Detect which cell encompasses the target text, then output its [X, Y] center coordinate. 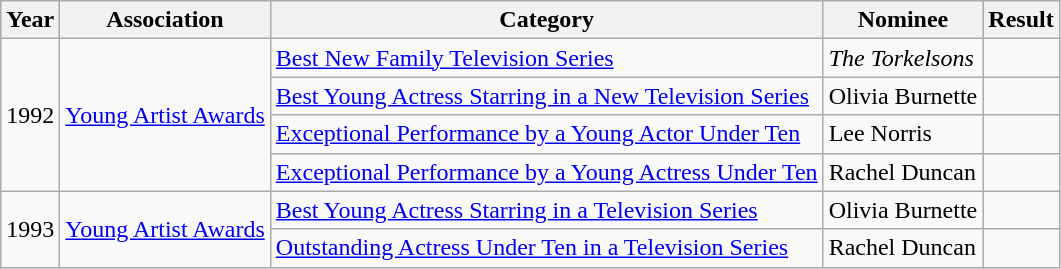
Best New Family Television Series [546, 58]
Lee Norris [903, 134]
Best Young Actress Starring in a New Television Series [546, 96]
Exceptional Performance by a Young Actor Under Ten [546, 134]
Year [30, 20]
Category [546, 20]
Outstanding Actress Under Ten in a Television Series [546, 248]
1992 [30, 115]
Association [165, 20]
Result [1021, 20]
Exceptional Performance by a Young Actress Under Ten [546, 172]
1993 [30, 229]
Best Young Actress Starring in a Television Series [546, 210]
The Torkelsons [903, 58]
Nominee [903, 20]
